Find where the given text appears and provide that cell's center as (X, Y) coordinate. 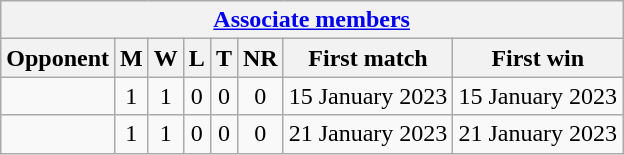
M (132, 58)
T (224, 58)
Associate members (312, 20)
NR (260, 58)
W (166, 58)
Opponent (58, 58)
First match (368, 58)
L (196, 58)
First win (538, 58)
